Scan for the cell matching the given text and deliver its [x, y] coordinate at center. 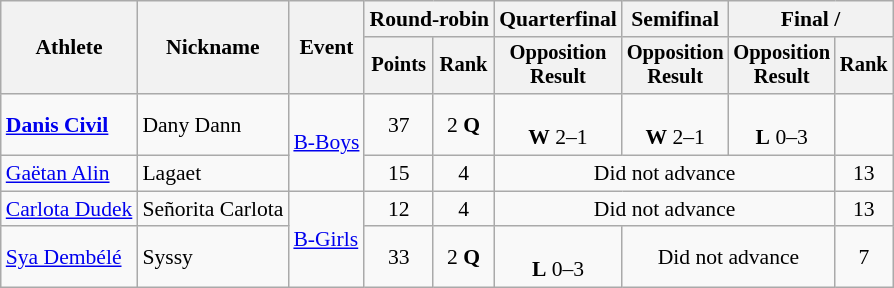
B-Boys [326, 142]
Gaëtan Alin [70, 174]
Señorita Carlota [212, 209]
Semifinal [676, 19]
37 [398, 124]
Quarterfinal [558, 19]
7 [864, 258]
Points [398, 66]
12 [398, 209]
Sya Dembélé [70, 258]
Syssy [212, 258]
Lagaet [212, 174]
B-Girls [326, 240]
33 [398, 258]
Athlete [70, 48]
Carlota Dudek [70, 209]
Event [326, 48]
Danis Civil [70, 124]
15 [398, 174]
Dany Dann [212, 124]
Final / [810, 19]
Nickname [212, 48]
Round-robin [429, 19]
